For the text-containing cell, return its midpoint in [x, y] coordinate format. 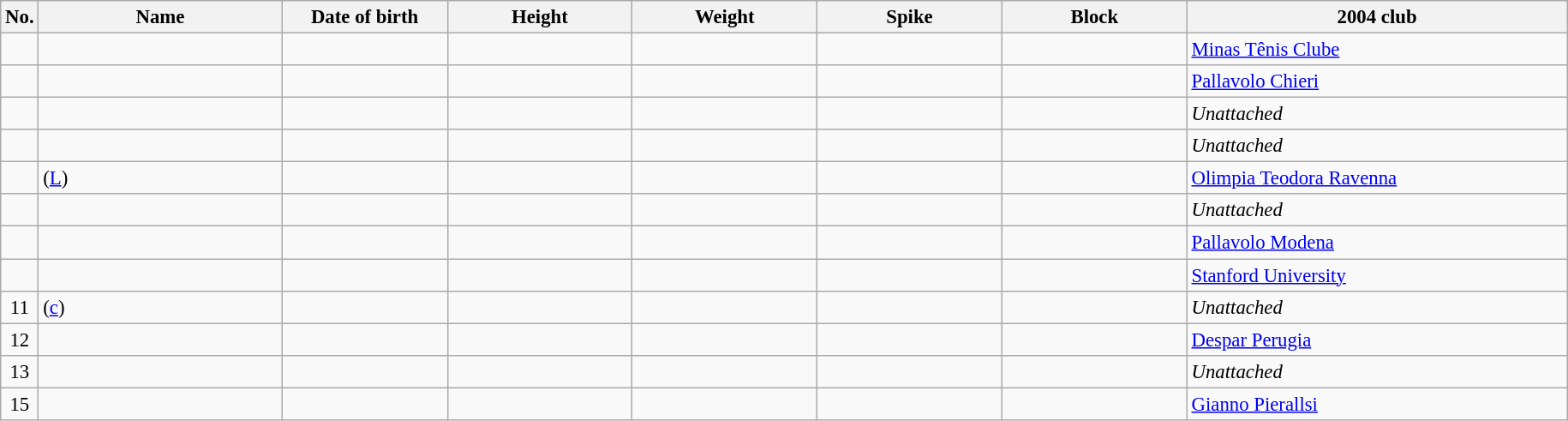
Olimpia Teodora Ravenna [1377, 178]
(c) [160, 307]
Gianno Pierallsi [1377, 404]
11 [20, 307]
Pallavolo Chieri [1377, 81]
Pallavolo Modena [1377, 243]
Stanford University [1377, 275]
Minas Tênis Clube [1377, 50]
15 [20, 404]
Spike [910, 17]
No. [20, 17]
2004 club [1377, 17]
Name [160, 17]
Block [1094, 17]
Weight [725, 17]
12 [20, 340]
Date of birth [365, 17]
13 [20, 371]
Height [540, 17]
Despar Perugia [1377, 340]
(L) [160, 178]
